From the cell containing the given text, extract its center point as (x, y) coordinate. 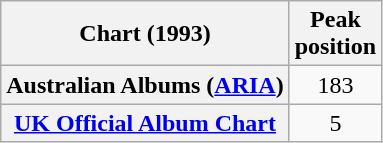
Peakposition (335, 34)
UK Official Album Chart (145, 123)
5 (335, 123)
Australian Albums (ARIA) (145, 85)
Chart (1993) (145, 34)
183 (335, 85)
